Pinpoint the cell where the given text exists, returning its (x, y) midpoint coordinate. 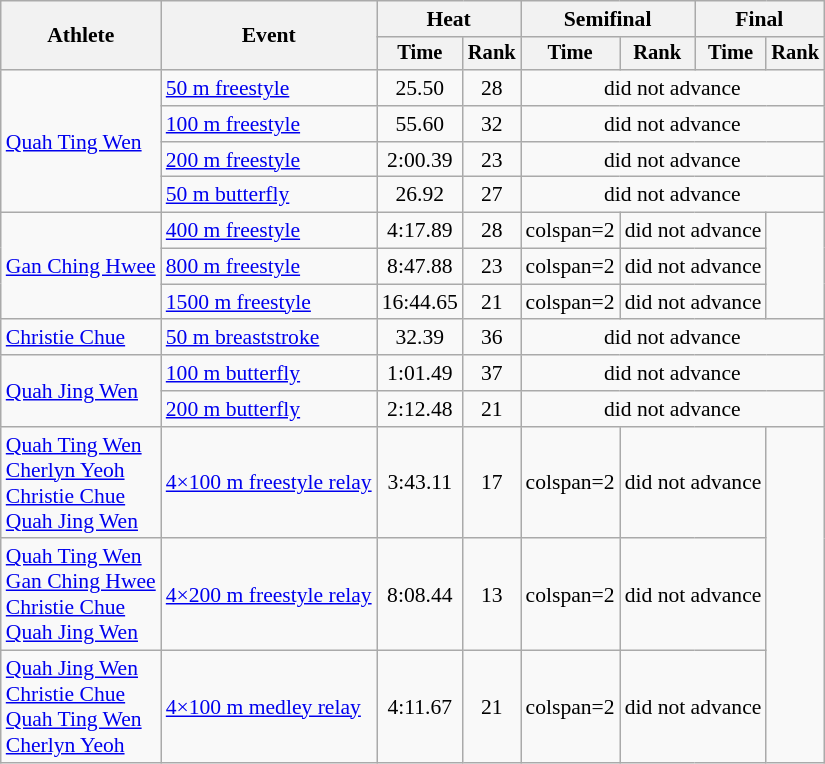
26.92 (420, 195)
Quah Ting Wen (81, 141)
Christie Chue (81, 338)
1500 m freestyle (269, 302)
Quah Jing WenChristie ChueQuah Ting WenCherlyn Yeoh (81, 707)
1:01.49 (420, 373)
25.50 (420, 88)
4:11.67 (420, 707)
36 (492, 338)
2:00.39 (420, 160)
8:08.44 (420, 595)
4×100 m medley relay (269, 707)
Gan Ching Hwee (81, 266)
Event (269, 36)
Athlete (81, 36)
200 m freestyle (269, 160)
100 m freestyle (269, 124)
400 m freestyle (269, 231)
50 m breaststroke (269, 338)
4:17.89 (420, 231)
Quah Ting WenGan Ching HweeChristie ChueQuah Jing Wen (81, 595)
37 (492, 373)
Heat (449, 19)
4×200 m freestyle relay (269, 595)
3:43.11 (420, 483)
50 m butterfly (269, 195)
Final (760, 19)
Semifinal (608, 19)
13 (492, 595)
27 (492, 195)
50 m freestyle (269, 88)
Quah Jing Wen (81, 390)
200 m butterfly (269, 409)
4×100 m freestyle relay (269, 483)
32.39 (420, 338)
17 (492, 483)
55.60 (420, 124)
100 m butterfly (269, 373)
32 (492, 124)
800 m freestyle (269, 267)
Quah Ting WenCherlyn YeohChristie ChueQuah Jing Wen (81, 483)
2:12.48 (420, 409)
16:44.65 (420, 302)
8:47.88 (420, 267)
